Capture the cell that displays the provided text and extract its (X, Y) central coordinate. 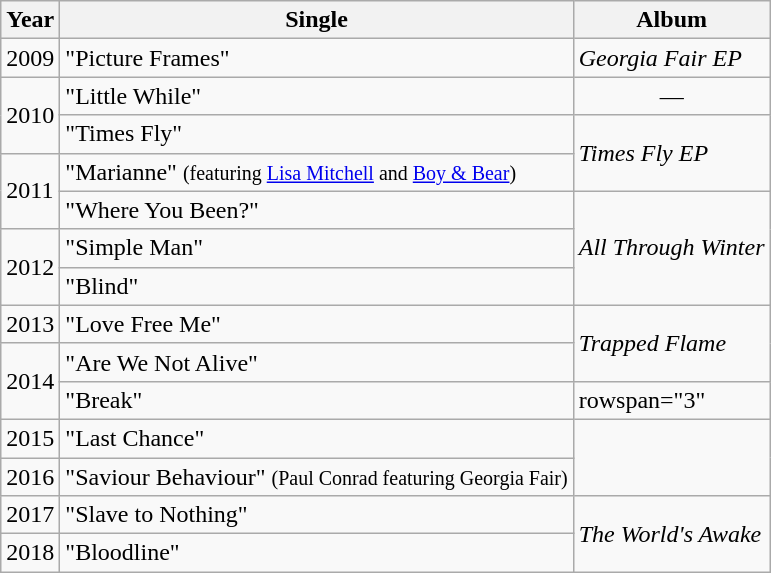
"Marianne" (featuring Lisa Mitchell and Boy & Bear) (316, 172)
2018 (30, 553)
"Picture Frames" (316, 58)
The World's Awake (672, 534)
"Love Free Me" (316, 324)
"Where You Been?" (316, 210)
Times Fly EP (672, 153)
2009 (30, 58)
Year (30, 20)
All Through Winter (672, 248)
Single (316, 20)
2011 (30, 191)
2015 (30, 438)
"Bloodline" (316, 553)
Album (672, 20)
"Blind" (316, 286)
Georgia Fair EP (672, 58)
2010 (30, 115)
2014 (30, 381)
"Are We Not Alive" (316, 362)
"Saviour Behaviour" (Paul Conrad featuring Georgia Fair) (316, 477)
rowspan="3" (672, 400)
"Break" (316, 400)
2017 (30, 515)
Trapped Flame (672, 343)
— (672, 96)
2016 (30, 477)
"Simple Man" (316, 248)
"Times Fly" (316, 134)
2012 (30, 267)
"Little While" (316, 96)
2013 (30, 324)
"Slave to Nothing" (316, 515)
"Last Chance" (316, 438)
